Pinpoint the cell where the given text exists, returning its [x, y] midpoint coordinate. 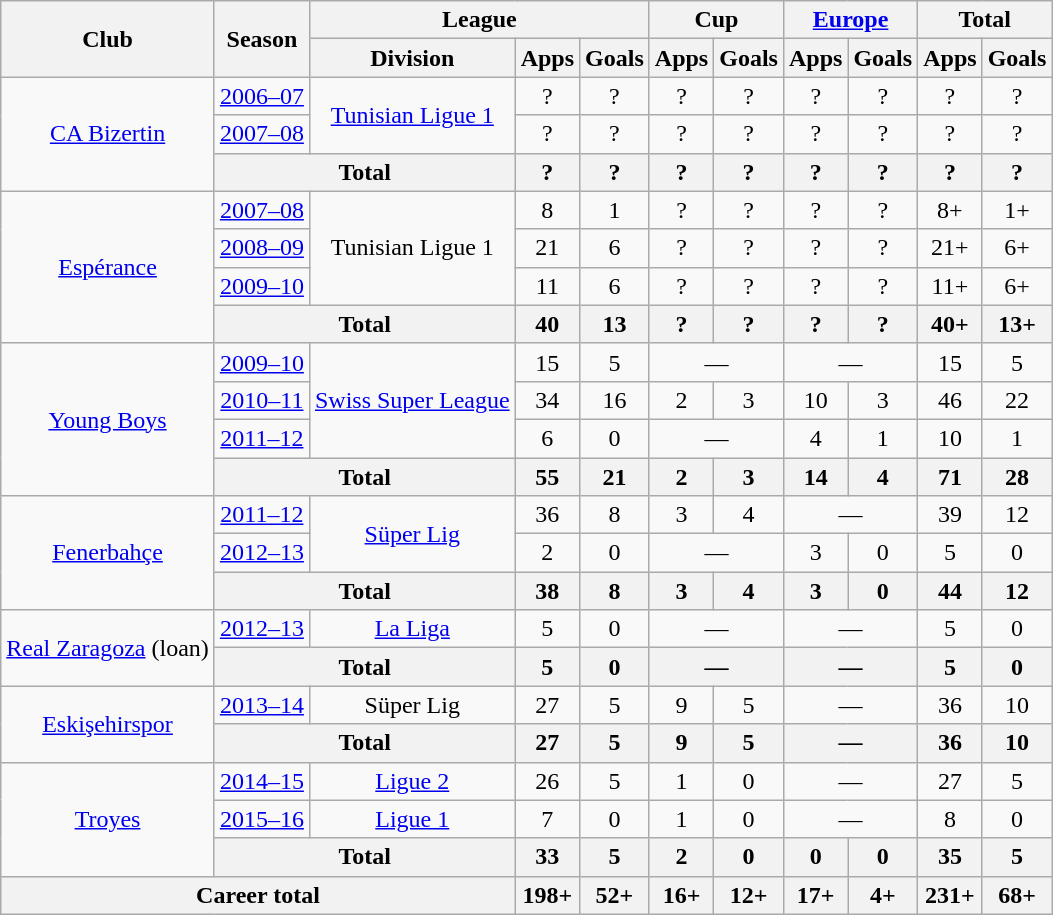
68+ [1017, 895]
14 [815, 477]
16+ [681, 895]
40+ [950, 324]
Division [412, 58]
Espérance [108, 267]
231+ [950, 895]
13+ [1017, 324]
Club [108, 39]
38 [547, 591]
46 [950, 400]
52+ [615, 895]
33 [547, 857]
4+ [883, 895]
CA Bizertin [108, 134]
Swiss Super League [412, 400]
1+ [1017, 210]
Young Boys [108, 419]
Real Zaragoza (loan) [108, 648]
16 [615, 400]
2010–11 [262, 400]
17+ [815, 895]
44 [950, 591]
Troyes [108, 819]
12+ [749, 895]
28 [1017, 477]
2008–09 [262, 248]
Ligue 2 [412, 781]
Cup [716, 20]
Career total [258, 895]
Europe [850, 20]
21+ [950, 248]
13 [615, 324]
55 [547, 477]
Fenerbahçe [108, 553]
2013–14 [262, 705]
22 [1017, 400]
2015–16 [262, 819]
2014–15 [262, 781]
11 [547, 286]
35 [950, 857]
7 [547, 819]
Ligue 1 [412, 819]
26 [547, 781]
La Liga [412, 629]
198+ [547, 895]
71 [950, 477]
34 [547, 400]
2006–07 [262, 96]
11+ [950, 286]
40 [547, 324]
Eskişehirspor [108, 724]
League [479, 20]
8+ [950, 210]
Season [262, 39]
39 [950, 515]
